Output the [x, y] coordinate of the center of the cell containing the given text.  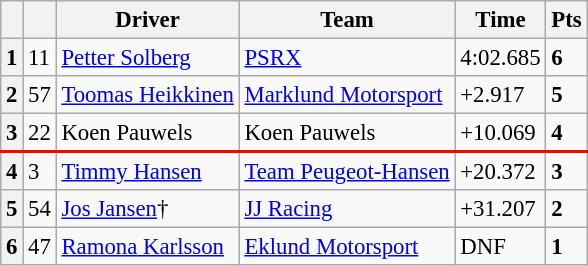
Pts [566, 20]
Team Peugeot-Hansen [347, 171]
PSRX [347, 58]
+31.207 [500, 209]
Toomas Heikkinen [148, 95]
+2.917 [500, 95]
22 [40, 133]
DNF [500, 247]
Jos Jansen† [148, 209]
54 [40, 209]
+20.372 [500, 171]
+10.069 [500, 133]
JJ Racing [347, 209]
57 [40, 95]
11 [40, 58]
Timmy Hansen [148, 171]
Driver [148, 20]
47 [40, 247]
Marklund Motorsport [347, 95]
Eklund Motorsport [347, 247]
4:02.685 [500, 58]
Team [347, 20]
Petter Solberg [148, 58]
Ramona Karlsson [148, 247]
Time [500, 20]
